Return the (X, Y) coordinate for the center point of the cell that contains the specified text.  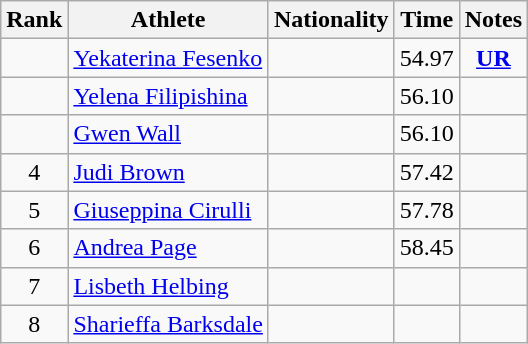
Giuseppina Cirulli (168, 210)
Judi Brown (168, 172)
7 (34, 286)
54.97 (426, 58)
Gwen Wall (168, 134)
Sharieffa Barksdale (168, 324)
5 (34, 210)
Yekaterina Fesenko (168, 58)
Time (426, 20)
Rank (34, 20)
Yelena Filipishina (168, 96)
4 (34, 172)
8 (34, 324)
Athlete (168, 20)
57.42 (426, 172)
6 (34, 248)
57.78 (426, 210)
Lisbeth Helbing (168, 286)
Andrea Page (168, 248)
Notes (493, 20)
UR (493, 58)
58.45 (426, 248)
Nationality (331, 20)
